Return [x, y] of the center of cell containing provided text 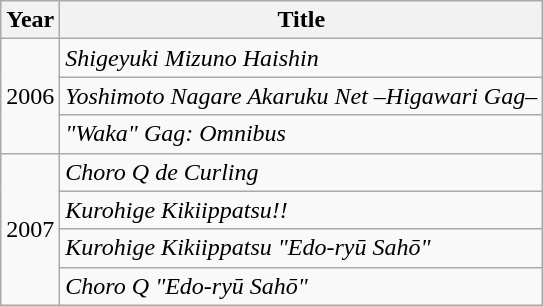
Choro Q de Curling [302, 172]
2007 [30, 229]
"Waka" Gag: Omnibus [302, 134]
Year [30, 20]
Kurohige Kikiippatsu!! [302, 210]
Shigeyuki Mizuno Haishin [302, 58]
Title [302, 20]
Choro Q "Edo-ryū Sahō" [302, 286]
Yoshimoto Nagare Akaruku Net –Higawari Gag– [302, 96]
2006 [30, 96]
Kurohige Kikiippatsu "Edo-ryū Sahō" [302, 248]
